Locate the cell with the specified text and output its (x, y) center coordinate. 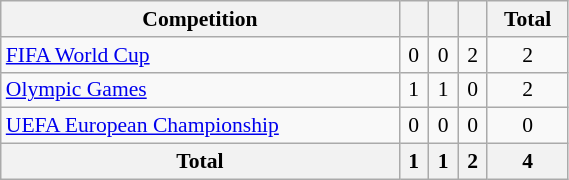
Competition (200, 19)
FIFA World Cup (200, 55)
Olympic Games (200, 90)
4 (528, 162)
UEFA European Championship (200, 126)
